Output the [X, Y] coordinate of the center of the cell containing the given text.  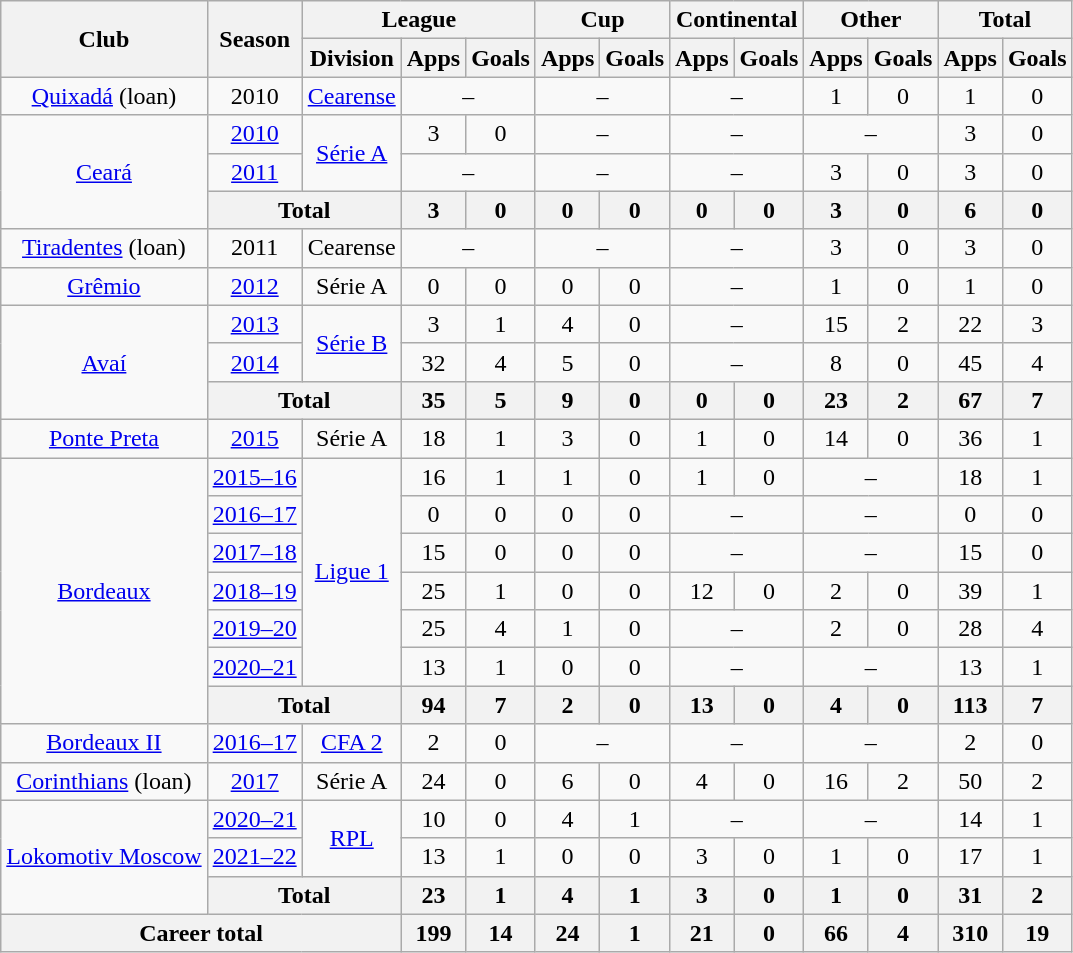
Ponte Preta [104, 438]
Série B [352, 343]
Grêmio [104, 286]
2019–20 [254, 629]
2018–19 [254, 591]
9 [567, 400]
36 [970, 438]
Continental [737, 20]
8 [836, 362]
45 [970, 362]
35 [433, 400]
Cup [602, 20]
2021–22 [254, 857]
Other [871, 20]
2015–16 [254, 477]
CFA 2 [352, 743]
Quixadá (loan) [104, 96]
12 [702, 591]
32 [433, 362]
Avaí [104, 362]
Club [104, 39]
22 [970, 324]
League [418, 20]
2017 [254, 781]
2014 [254, 362]
31 [970, 895]
Bordeaux [104, 591]
2012 [254, 286]
Bordeaux II [104, 743]
199 [433, 933]
Career total [201, 933]
113 [970, 705]
310 [970, 933]
17 [970, 857]
Season [254, 39]
28 [970, 629]
21 [702, 933]
Lokomotiv Moscow [104, 857]
2013 [254, 324]
19 [1037, 933]
Corinthians (loan) [104, 781]
66 [836, 933]
2017–18 [254, 553]
10 [433, 819]
39 [970, 591]
Ceará [104, 172]
67 [970, 400]
RPL [352, 838]
94 [433, 705]
2015 [254, 438]
50 [970, 781]
Ligue 1 [352, 572]
Tiradentes (loan) [104, 248]
Division [352, 58]
